For the text-containing cell, return its midpoint in (x, y) coordinate format. 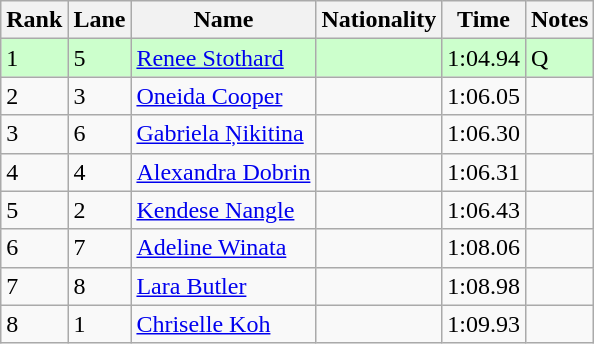
1:08.06 (484, 248)
Alexandra Dobrin (224, 172)
1:06.43 (484, 210)
1:06.05 (484, 96)
1:09.93 (484, 324)
Lara Butler (224, 286)
1:04.94 (484, 58)
Lane (100, 20)
Adeline Winata (224, 248)
Kendese Nangle (224, 210)
Rank (34, 20)
Name (224, 20)
Gabriela Ņikitina (224, 134)
1:06.31 (484, 172)
Notes (559, 20)
Nationality (379, 20)
Q (559, 58)
Renee Stothard (224, 58)
Time (484, 20)
Chriselle Koh (224, 324)
1:06.30 (484, 134)
Oneida Cooper (224, 96)
1:08.98 (484, 286)
